Determine the [X, Y] coordinate at the center of the cell enclosing the given text.  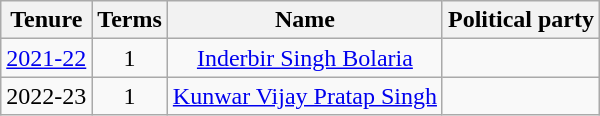
Name [304, 20]
Kunwar Vijay Pratap Singh [304, 96]
2021-22 [46, 58]
Terms [130, 20]
2022-23 [46, 96]
Inderbir Singh Bolaria [304, 58]
Political party [520, 20]
Tenure [46, 20]
